Pinpoint the cell where the given text exists, returning its [X, Y] midpoint coordinate. 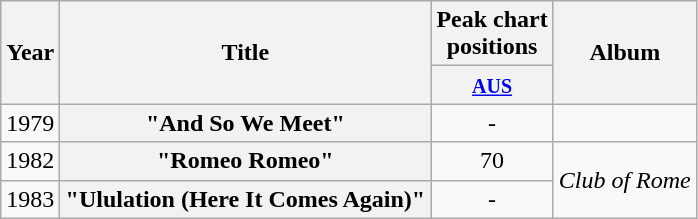
1983 [30, 199]
"Romeo Romeo" [246, 161]
Album [624, 52]
1979 [30, 123]
Club of Rome [624, 180]
Year [30, 52]
1982 [30, 161]
AUS [492, 85]
70 [492, 161]
"Ululation (Here It Comes Again)" [246, 199]
Title [246, 52]
"And So We Meet" [246, 123]
Peak chartpositions [492, 34]
